Search for the cell housing the specified text and yield its (X, Y) center coordinate. 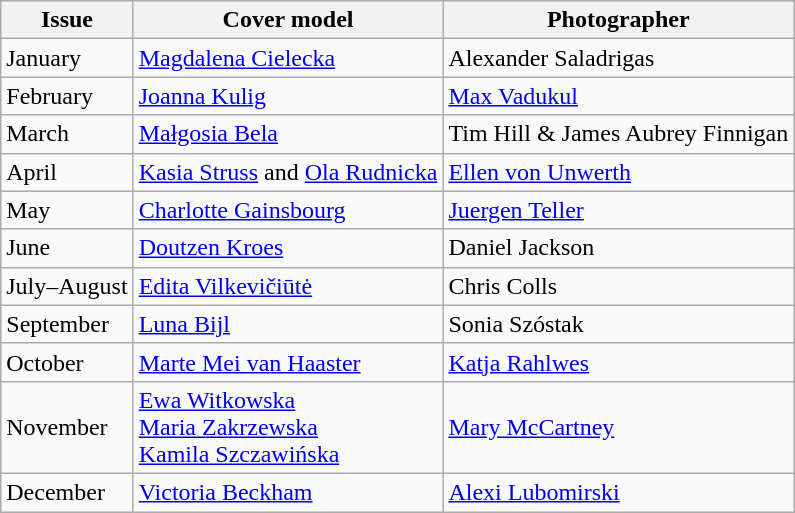
Edita Vilkevičiūtė (288, 286)
Ellen von Unwerth (618, 172)
Max Vadukul (618, 96)
Photographer (618, 20)
Cover model (288, 20)
Magdalena Cielecka (288, 58)
Alexi Lubomirski (618, 492)
Małgosia Bela (288, 134)
Alexander Saladrigas (618, 58)
April (67, 172)
March (67, 134)
Issue (67, 20)
Tim Hill & James Aubrey Finnigan (618, 134)
Chris Colls (618, 286)
September (67, 324)
February (67, 96)
December (67, 492)
Marte Mei van Haaster (288, 362)
Daniel Jackson (618, 248)
November (67, 427)
Ewa WitkowskaMaria ZakrzewskaKamila Szczawińska (288, 427)
Sonia Szóstak (618, 324)
Kasia Struss and Ola Rudnicka (288, 172)
Juergen Teller (618, 210)
Victoria Beckham (288, 492)
October (67, 362)
Mary McCartney (618, 427)
Luna Bijl (288, 324)
Charlotte Gainsbourg (288, 210)
June (67, 248)
Doutzen Kroes (288, 248)
Joanna Kulig (288, 96)
January (67, 58)
May (67, 210)
Katja Rahlwes (618, 362)
July–August (67, 286)
